Detect which cell encompasses the target text, then output its [X, Y] center coordinate. 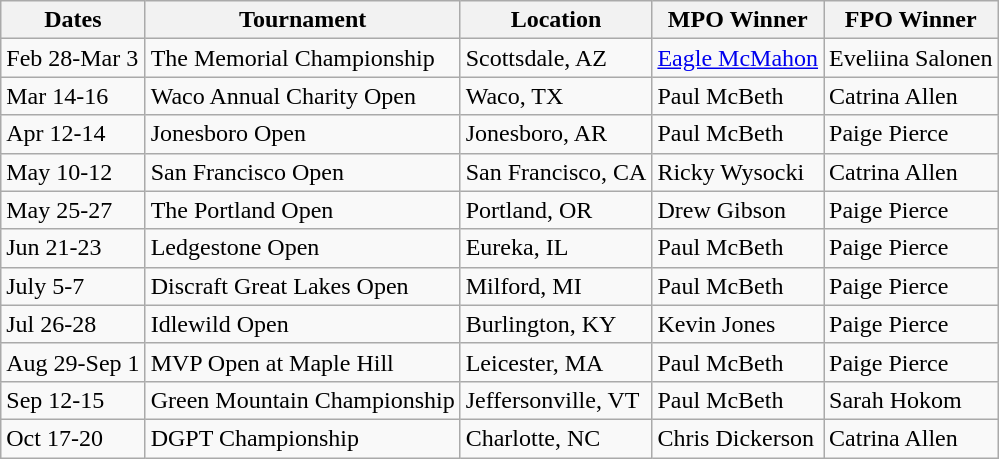
FPO Winner [911, 20]
Apr 12-14 [73, 134]
Jonesboro Open [302, 134]
May 10-12 [73, 172]
Feb 28-Mar 3 [73, 58]
Ricky Wysocki [738, 172]
Drew Gibson [738, 210]
Location [556, 20]
Leicester, MA [556, 362]
Eveliina Salonen [911, 58]
Sarah Hokom [911, 400]
Jul 26-28 [73, 324]
Charlotte, NC [556, 438]
Sep 12-15 [73, 400]
Idlewild Open [302, 324]
The Portland Open [302, 210]
Waco, TX [556, 96]
Chris Dickerson [738, 438]
Ledgestone Open [302, 248]
MVP Open at Maple Hill [302, 362]
Mar 14-16 [73, 96]
Eureka, IL [556, 248]
DGPT Championship [302, 438]
Tournament [302, 20]
Green Mountain Championship [302, 400]
Oct 17-20 [73, 438]
Milford, MI [556, 286]
Jun 21-23 [73, 248]
Kevin Jones [738, 324]
Eagle McMahon [738, 58]
Portland, OR [556, 210]
Aug 29-Sep 1 [73, 362]
San Francisco, CA [556, 172]
Jonesboro, AR [556, 134]
Scottsdale, AZ [556, 58]
Discraft Great Lakes Open [302, 286]
July 5-7 [73, 286]
MPO Winner [738, 20]
Jeffersonville, VT [556, 400]
San Francisco Open [302, 172]
May 25-27 [73, 210]
Dates [73, 20]
The Memorial Championship [302, 58]
Burlington, KY [556, 324]
Waco Annual Charity Open [302, 96]
